Find where the given text appears and provide that cell's center as (x, y) coordinate. 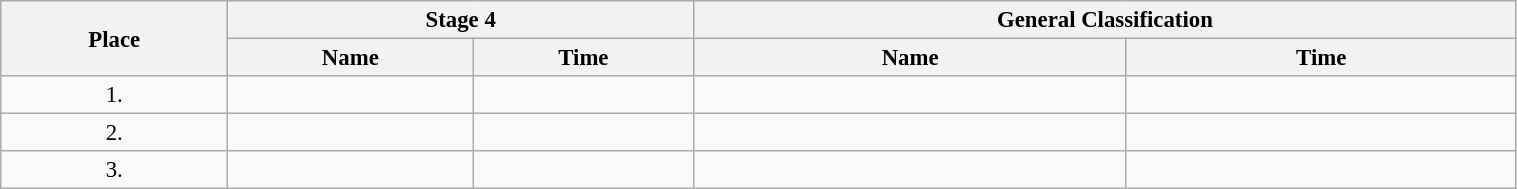
2. (114, 133)
1. (114, 95)
Place (114, 38)
3. (114, 170)
Stage 4 (461, 20)
General Classification (1105, 20)
